Locate the cell with the specified text and output its (X, Y) center coordinate. 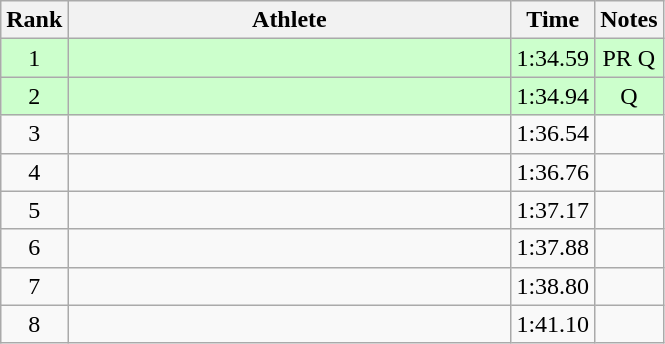
Notes (629, 20)
2 (34, 96)
1:34.94 (553, 96)
1:37.88 (553, 248)
4 (34, 172)
3 (34, 134)
1:36.76 (553, 172)
8 (34, 324)
1:36.54 (553, 134)
Time (553, 20)
PR Q (629, 58)
1:41.10 (553, 324)
7 (34, 286)
1 (34, 58)
Q (629, 96)
1:34.59 (553, 58)
6 (34, 248)
1:37.17 (553, 210)
Rank (34, 20)
1:38.80 (553, 286)
Athlete (290, 20)
5 (34, 210)
